Find where the given text appears and provide that cell's center as [x, y] coordinate. 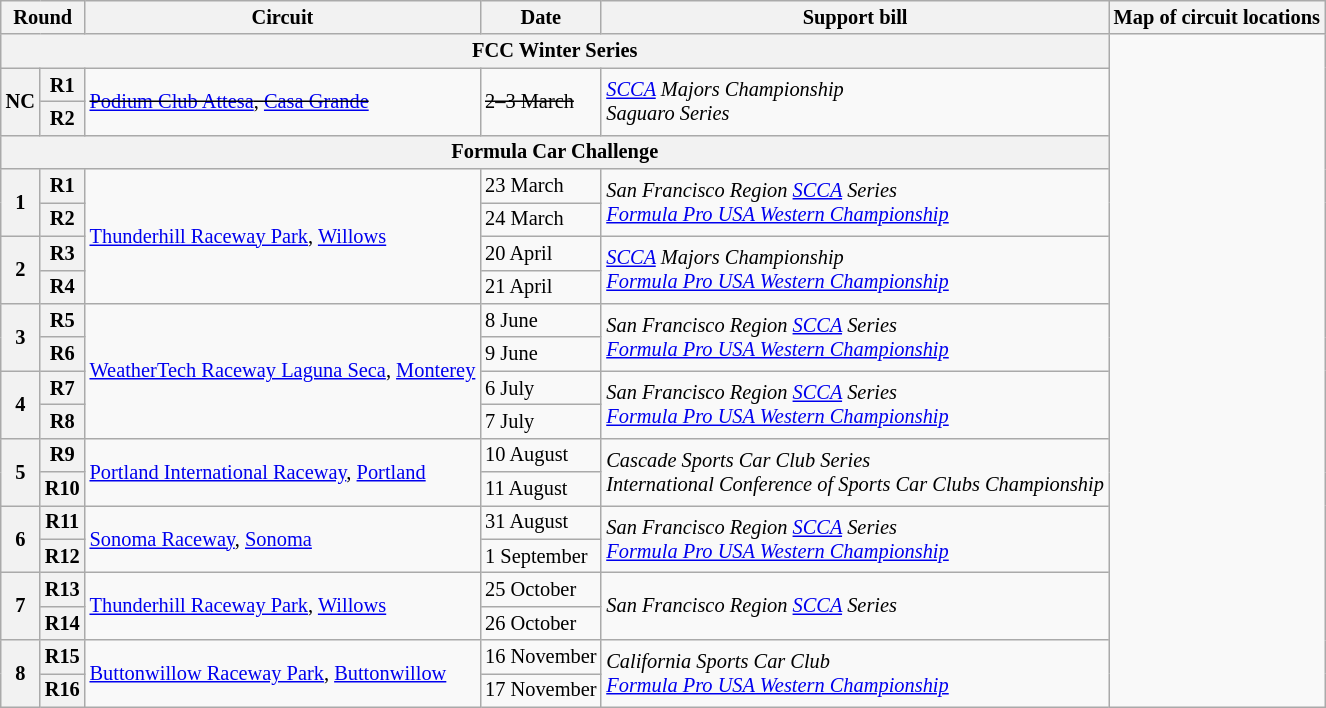
2 [20, 270]
Cascade Sports Car Club SeriesInternational Conference of Sports Car Clubs Championship [854, 472]
Buttonwillow Raceway Park, Buttonwillow [283, 674]
San Francisco Region SCCA Series [854, 606]
Round [43, 17]
26 October [540, 623]
R13 [62, 589]
1 September [540, 556]
R14 [62, 623]
R4 [62, 287]
R11 [62, 522]
R8 [62, 421]
1 [20, 202]
8 [20, 674]
16 November [540, 657]
Portland International Raceway, Portland [283, 472]
10 August [540, 455]
SCCA Majors ChampionshipFormula Pro USA Western Championship [854, 270]
6 [20, 538]
2–3 March [540, 102]
FCC Winter Series [555, 51]
5 [20, 472]
California Sports Car ClubFormula Pro USA Western Championship [854, 674]
9 June [540, 354]
Sonoma Raceway, Sonoma [283, 538]
SCCA Majors ChampionshipSaguaro Series [854, 102]
31 August [540, 522]
17 November [540, 690]
Formula Car Challenge [555, 152]
Circuit [283, 17]
Podium Club Attesa, Casa Grande [283, 102]
11 August [540, 489]
R5 [62, 320]
R15 [62, 657]
R3 [62, 253]
R16 [62, 690]
R6 [62, 354]
6 July [540, 388]
25 October [540, 589]
R10 [62, 489]
NC [20, 102]
21 April [540, 287]
23 March [540, 186]
24 March [540, 219]
4 [20, 404]
R7 [62, 388]
Map of circuit locations [1217, 17]
Support bill [854, 17]
R12 [62, 556]
R9 [62, 455]
WeatherTech Raceway Laguna Seca, Monterey [283, 370]
7 July [540, 421]
7 [20, 606]
20 April [540, 253]
Date [540, 17]
8 June [540, 320]
3 [20, 336]
